Determine the (x, y) coordinate at the center of the cell enclosing the given text.  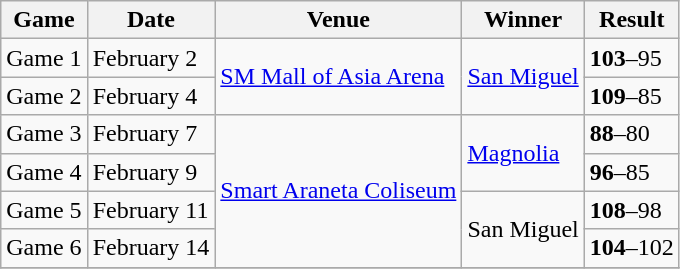
96–85 (632, 172)
Winner (523, 20)
88–80 (632, 134)
109–85 (632, 96)
February 9 (151, 172)
Game (44, 20)
Result (632, 20)
Game 6 (44, 248)
February 11 (151, 210)
February 7 (151, 134)
Magnolia (523, 153)
Game 2 (44, 96)
104–102 (632, 248)
February 2 (151, 58)
Venue (338, 20)
Game 3 (44, 134)
Game 5 (44, 210)
February 14 (151, 248)
SM Mall of Asia Arena (338, 77)
Date (151, 20)
Game 4 (44, 172)
108–98 (632, 210)
Game 1 (44, 58)
103–95 (632, 58)
February 4 (151, 96)
Smart Araneta Coliseum (338, 191)
